Determine the (X, Y) coordinate at the center of the cell enclosing the given text.  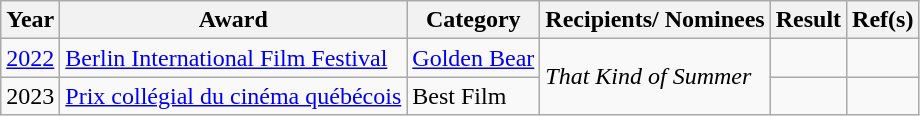
Year (30, 20)
2022 (30, 58)
Ref(s) (883, 20)
That Kind of Summer (655, 77)
Award (234, 20)
Recipients/ Nominees (655, 20)
Golden Bear (474, 58)
Best Film (474, 96)
Category (474, 20)
Result (808, 20)
Prix collégial du cinéma québécois (234, 96)
Berlin International Film Festival (234, 58)
2023 (30, 96)
